From the cell containing the given text, extract its center point as (x, y) coordinate. 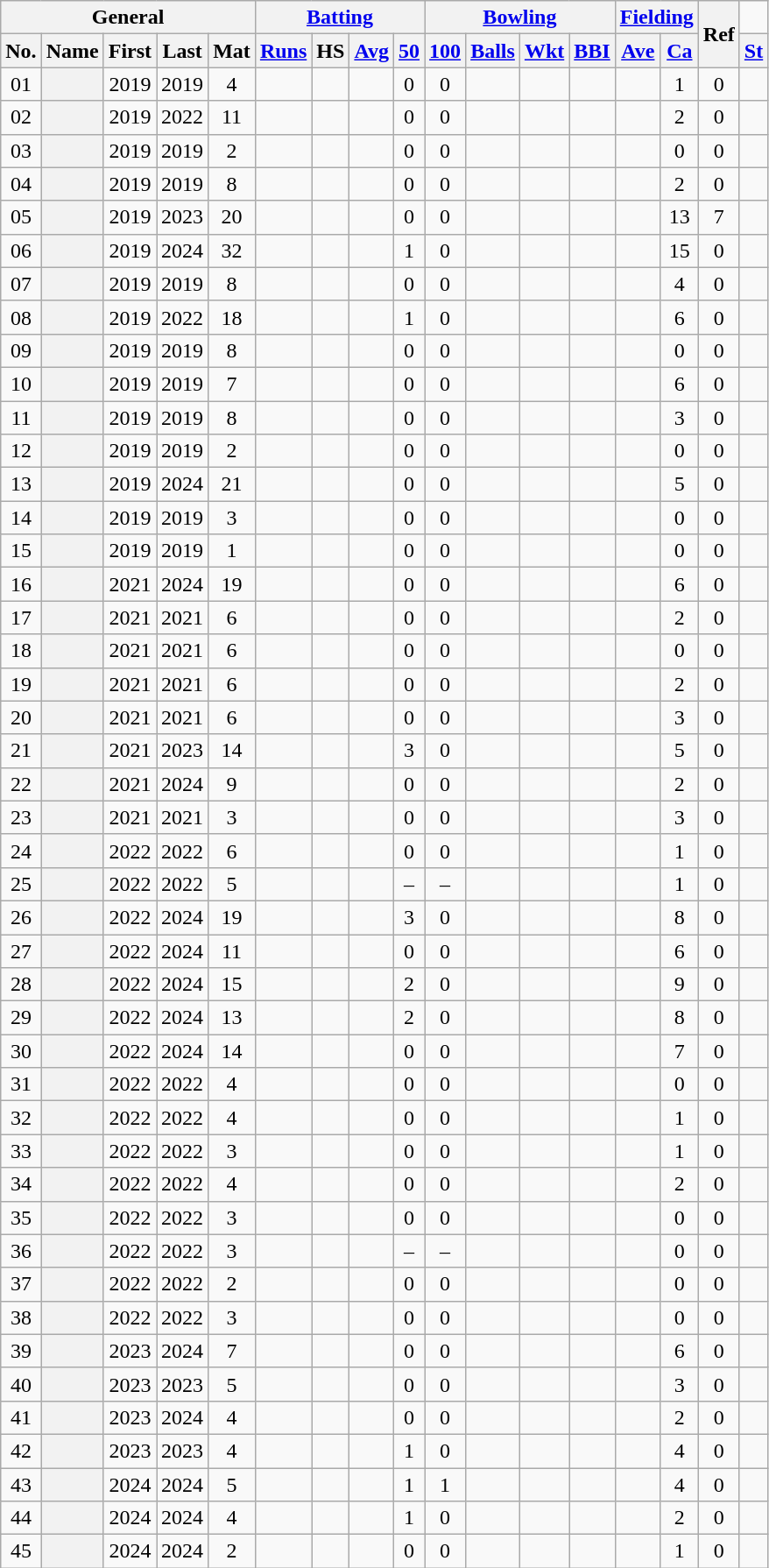
10 (21, 384)
37 (21, 1284)
Runs (283, 51)
23 (21, 817)
34 (21, 1184)
100 (445, 51)
22 (21, 784)
41 (21, 1417)
Ref (718, 34)
General (128, 18)
50 (408, 51)
33 (21, 1151)
42 (21, 1451)
44 (21, 1518)
43 (21, 1485)
Mat (232, 51)
07 (21, 284)
First (130, 51)
St (753, 51)
25 (21, 884)
36 (21, 1251)
Last (182, 51)
01 (21, 84)
Batting (340, 18)
38 (21, 1317)
40 (21, 1384)
27 (21, 950)
39 (21, 1351)
02 (21, 117)
09 (21, 350)
08 (21, 317)
BBI (592, 51)
31 (21, 1084)
HS (331, 51)
Fielding (657, 18)
06 (21, 251)
Wkt (544, 51)
12 (21, 451)
Ca (680, 51)
No. (21, 51)
Name (72, 51)
04 (21, 184)
16 (21, 584)
Balls (493, 51)
17 (21, 618)
29 (21, 1018)
Avg (371, 51)
28 (21, 985)
05 (21, 217)
30 (21, 1051)
24 (21, 851)
Ave (638, 51)
26 (21, 917)
03 (21, 151)
45 (21, 1551)
Bowling (520, 18)
35 (21, 1218)
